Detect which cell encompasses the target text, then output its (X, Y) center coordinate. 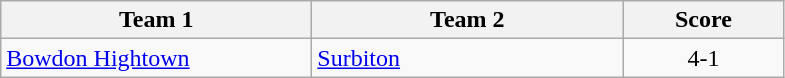
Bowdon Hightown (156, 58)
Score (704, 20)
4-1 (704, 58)
Team 1 (156, 20)
Team 2 (468, 20)
Surbiton (468, 58)
